Scan for the cell matching the given text and deliver its (X, Y) coordinate at center. 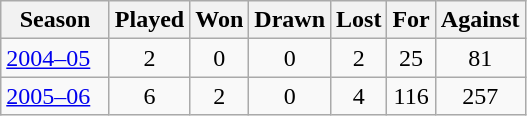
116 (411, 96)
Season (56, 20)
For (411, 20)
6 (149, 96)
Drawn (290, 20)
2004–05 (56, 58)
Played (149, 20)
Against (480, 20)
25 (411, 58)
2005–06 (56, 96)
4 (359, 96)
257 (480, 96)
Won (220, 20)
Lost (359, 20)
81 (480, 58)
